Find where the given text appears and provide that cell's center as (x, y) coordinate. 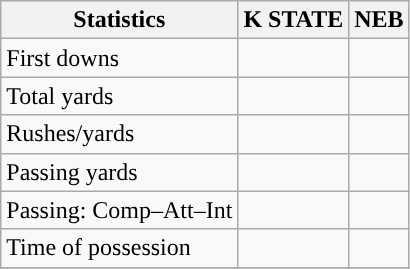
Statistics (120, 20)
Rushes/yards (120, 134)
Passing yards (120, 172)
First downs (120, 58)
Total yards (120, 96)
NEB (379, 20)
K STATE (294, 20)
Passing: Comp–Att–Int (120, 210)
Time of possession (120, 248)
